From the cell containing the given text, extract its center point as (X, Y) coordinate. 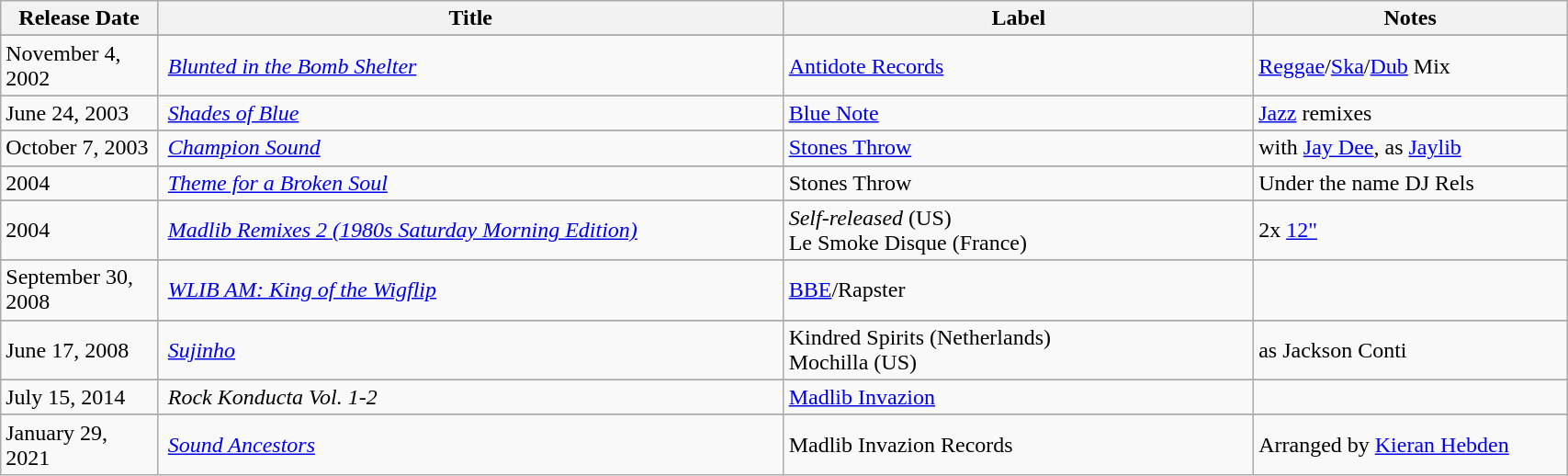
Blunted in the Bomb Shelter (470, 66)
June 17, 2008 (79, 349)
July 15, 2014 (79, 397)
Theme for a Broken Soul (470, 183)
June 24, 2003 (79, 113)
Champion Sound (470, 148)
Madlib Invazion Records (1018, 445)
Notes (1411, 18)
as Jackson Conti (1411, 349)
Self-released (US) Le Smoke Disque (France) (1018, 230)
WLIB AM: King of the Wigflip (470, 290)
Under the name DJ Rels (1411, 183)
Shades of Blue (470, 113)
Blue Note (1018, 113)
Title (470, 18)
2x 12" (1411, 230)
Sound Ancestors (470, 445)
Rock Konducta Vol. 1-2 (470, 397)
Release Date (79, 18)
Madlib Remixes 2 (1980s Saturday Morning Edition) (470, 230)
Madlib Invazion (1018, 397)
BBE/Rapster (1018, 290)
October 7, 2003 (79, 148)
Antidote Records (1018, 66)
Jazz remixes (1411, 113)
Reggae/Ska/Dub Mix (1411, 66)
Sujinho (470, 349)
January 29, 2021 (79, 445)
November 4, 2002 (79, 66)
Arranged by Kieran Hebden (1411, 445)
Label (1018, 18)
with Jay Dee, as Jaylib (1411, 148)
September 30, 2008 (79, 290)
Kindred Spirits (Netherlands)Mochilla (US) (1018, 349)
